For the text-containing cell, return its midpoint in (X, Y) coordinate format. 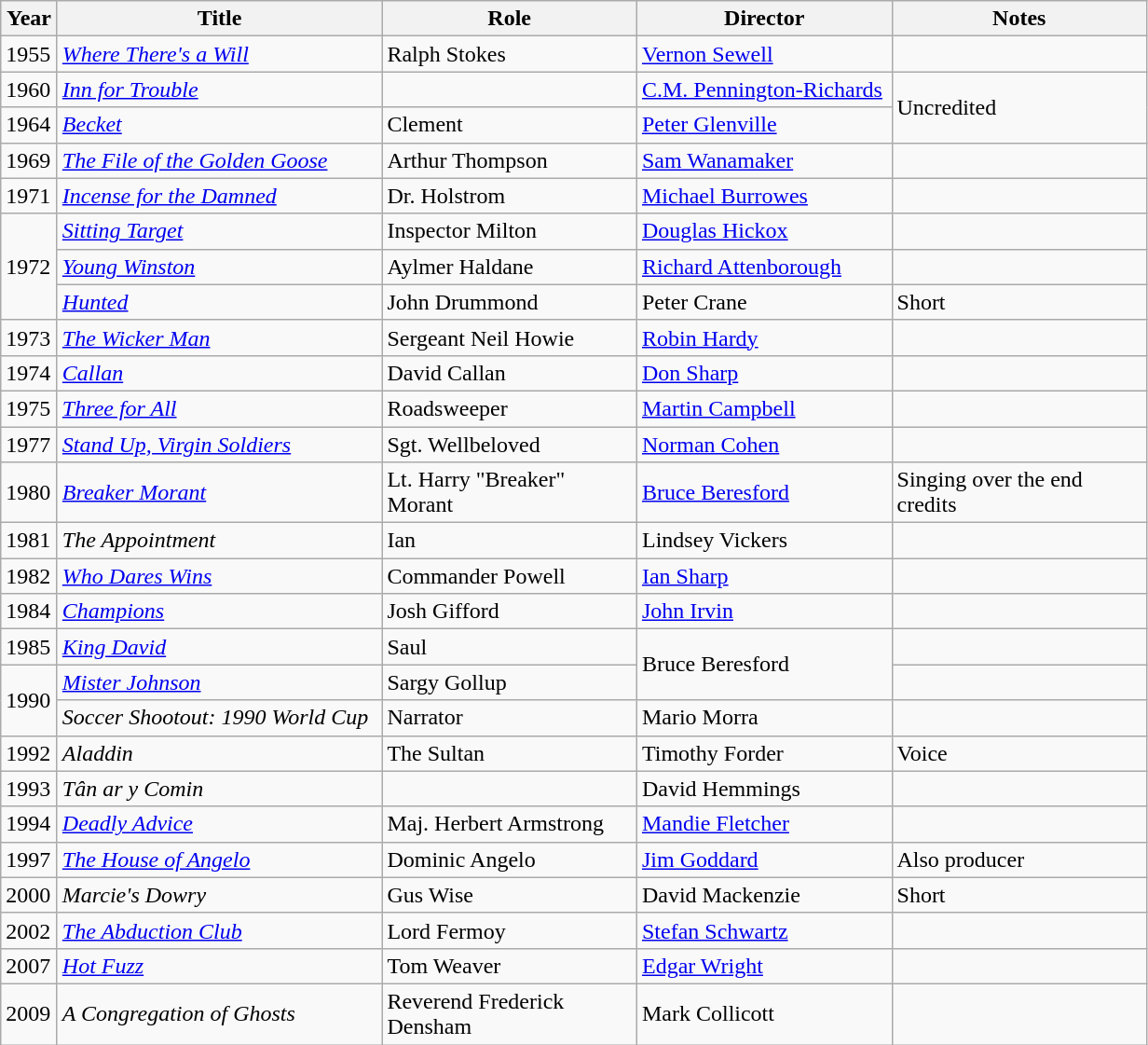
David Mackenzie (764, 895)
1964 (30, 125)
A Congregation of Ghosts (220, 1014)
Becket (220, 125)
1994 (30, 824)
Dominic Angelo (510, 859)
1972 (30, 267)
1993 (30, 789)
Arthur Thompson (510, 160)
Uncredited (1019, 107)
Hot Fuzz (220, 966)
1982 (30, 576)
Timothy Forder (764, 753)
Ian Sharp (764, 576)
Dr. Holstrom (510, 196)
Aladdin (220, 753)
Gus Wise (510, 895)
Ian (510, 541)
Callan (220, 373)
Director (764, 19)
Tân ar y Comin (220, 789)
Voice (1019, 753)
Richard Attenborough (764, 267)
Edgar Wright (764, 966)
Vernon Sewell (764, 54)
1997 (30, 859)
2000 (30, 895)
1992 (30, 753)
Clement (510, 125)
The Wicker Man (220, 337)
Don Sharp (764, 373)
David Callan (510, 373)
Robin Hardy (764, 337)
Douglas Hickox (764, 231)
Champions (220, 612)
1990 (30, 700)
Role (510, 19)
Sitting Target (220, 231)
1980 (30, 492)
Norman Cohen (764, 445)
Martin Campbell (764, 408)
Reverend Frederick Densham (510, 1014)
1974 (30, 373)
Mark Collicott (764, 1014)
The Appointment (220, 541)
Where There's a Will (220, 54)
Mister Johnson (220, 682)
Lord Fermoy (510, 930)
Breaker Morant (220, 492)
Roadsweeper (510, 408)
Josh Gifford (510, 612)
1975 (30, 408)
1977 (30, 445)
1984 (30, 612)
Narrator (510, 718)
Mario Morra (764, 718)
Marcie's Dowry (220, 895)
Peter Crane (764, 302)
Peter Glenville (764, 125)
Sargy Gollup (510, 682)
Soccer Shootout: 1990 World Cup (220, 718)
Hunted (220, 302)
The Abduction Club (220, 930)
Aylmer Haldane (510, 267)
Mandie Fletcher (764, 824)
Sam Wanamaker (764, 160)
Title (220, 19)
Young Winston (220, 267)
Deadly Advice (220, 824)
Sgt. Wellbeloved (510, 445)
John Irvin (764, 612)
Stefan Schwartz (764, 930)
Incense for the Damned (220, 196)
The File of the Golden Goose (220, 160)
David Hemmings (764, 789)
1960 (30, 89)
2009 (30, 1014)
Three for All (220, 408)
The Sultan (510, 753)
1955 (30, 54)
Inn for Trouble (220, 89)
John Drummond (510, 302)
Saul (510, 647)
Lt. Harry "Breaker" Morant (510, 492)
Commander Powell (510, 576)
Who Dares Wins (220, 576)
1969 (30, 160)
Jim Goddard (764, 859)
Sergeant Neil Howie (510, 337)
1981 (30, 541)
Notes (1019, 19)
Tom Weaver (510, 966)
1973 (30, 337)
Year (30, 19)
Inspector Milton (510, 231)
Singing over the end credits (1019, 492)
1971 (30, 196)
2002 (30, 930)
Also producer (1019, 859)
King David (220, 647)
2007 (30, 966)
Michael Burrowes (764, 196)
Ralph Stokes (510, 54)
Lindsey Vickers (764, 541)
The House of Angelo (220, 859)
1985 (30, 647)
Stand Up, Virgin Soldiers (220, 445)
Maj. Herbert Armstrong (510, 824)
C.M. Pennington-Richards (764, 89)
